Capture the cell that displays the provided text and extract its (x, y) central coordinate. 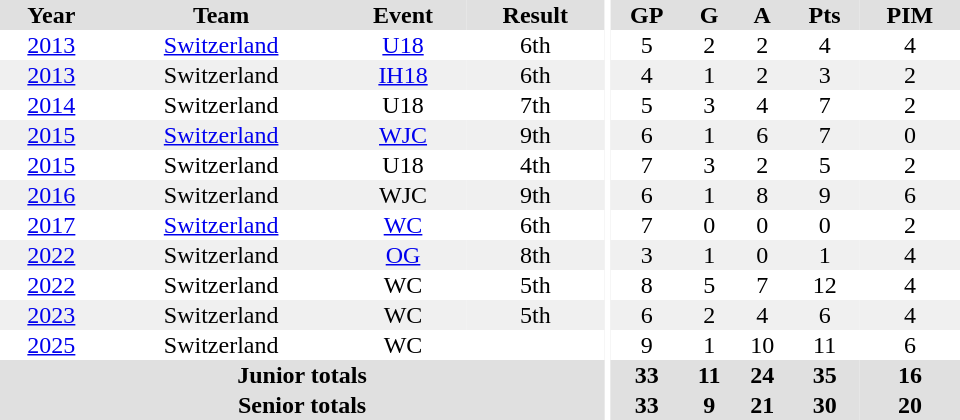
24 (762, 375)
Pts (824, 15)
4th (535, 165)
21 (762, 405)
G (709, 15)
Year (52, 15)
16 (910, 375)
PIM (910, 15)
IH18 (404, 75)
Junior totals (302, 375)
2016 (52, 195)
2025 (52, 345)
OG (404, 255)
Team (222, 15)
GP (646, 15)
Event (404, 15)
A (762, 15)
2023 (52, 315)
7th (535, 105)
8th (535, 255)
Senior totals (302, 405)
Result (535, 15)
10 (762, 345)
30 (824, 405)
35 (824, 375)
12 (824, 285)
2017 (52, 225)
2014 (52, 105)
20 (910, 405)
